Provide the [X, Y] coordinate of the cell's center where the given text is located.  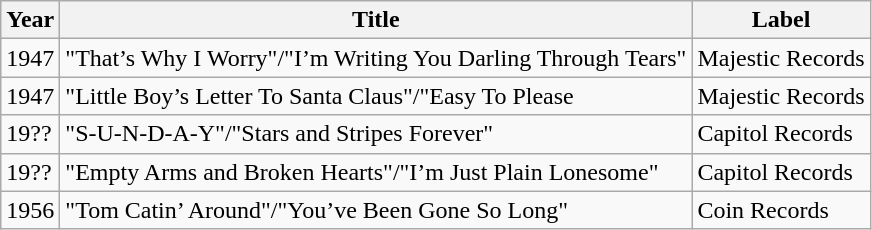
Year [30, 20]
"Little Boy’s Letter To Santa Claus"/"Easy To Please [376, 96]
Coin Records [781, 210]
Title [376, 20]
"S-U-N-D-A-Y"/"Stars and Stripes Forever" [376, 134]
"Empty Arms and Broken Hearts"/"I’m Just Plain Lonesome" [376, 172]
Label [781, 20]
"Tom Catin’ Around"/"You’ve Been Gone So Long" [376, 210]
"That’s Why I Worry"/"I’m Writing You Darling Through Tears" [376, 58]
1956 [30, 210]
